Output the [x, y] coordinate of the center of the cell containing the given text.  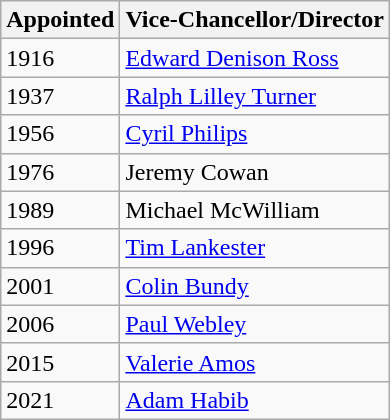
Tim Lankester [255, 248]
1916 [60, 58]
1989 [60, 210]
2015 [60, 362]
Valerie Amos [255, 362]
1937 [60, 96]
Jeremy Cowan [255, 172]
Cyril Philips [255, 134]
Michael McWilliam [255, 210]
Appointed [60, 20]
Ralph Lilley Turner [255, 96]
Edward Denison Ross [255, 58]
Paul Webley [255, 324]
1976 [60, 172]
1996 [60, 248]
Adam Habib [255, 400]
Colin Bundy [255, 286]
2006 [60, 324]
2001 [60, 286]
1956 [60, 134]
2021 [60, 400]
Vice-Chancellor/Director [255, 20]
